For the text-containing cell, return its midpoint in [X, Y] coordinate format. 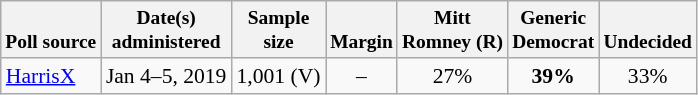
Poll source [51, 30]
39% [554, 76]
HarrisX [51, 76]
27% [452, 76]
Date(s)administered [166, 30]
Samplesize [278, 30]
– [362, 76]
Undecided [648, 30]
MittRomney (R) [452, 30]
33% [648, 76]
Margin [362, 30]
Jan 4–5, 2019 [166, 76]
GenericDemocrat [554, 30]
1,001 (V) [278, 76]
